Scan for the cell matching the given text and deliver its [X, Y] coordinate at center. 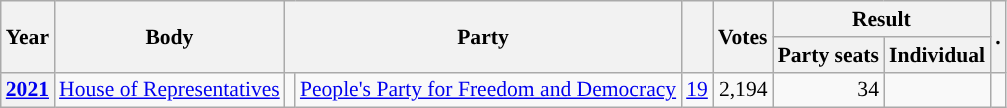
Party [483, 36]
House of Representatives [170, 90]
Result [882, 19]
Year [28, 36]
People's Party for Freedom and Democracy [488, 90]
Body [170, 36]
Votes [743, 36]
2021 [28, 90]
Party seats [828, 55]
2,194 [743, 90]
. [998, 36]
34 [828, 90]
Individual [937, 55]
19 [697, 90]
